Return the (X, Y) coordinate for the center point of the cell that contains the specified text.  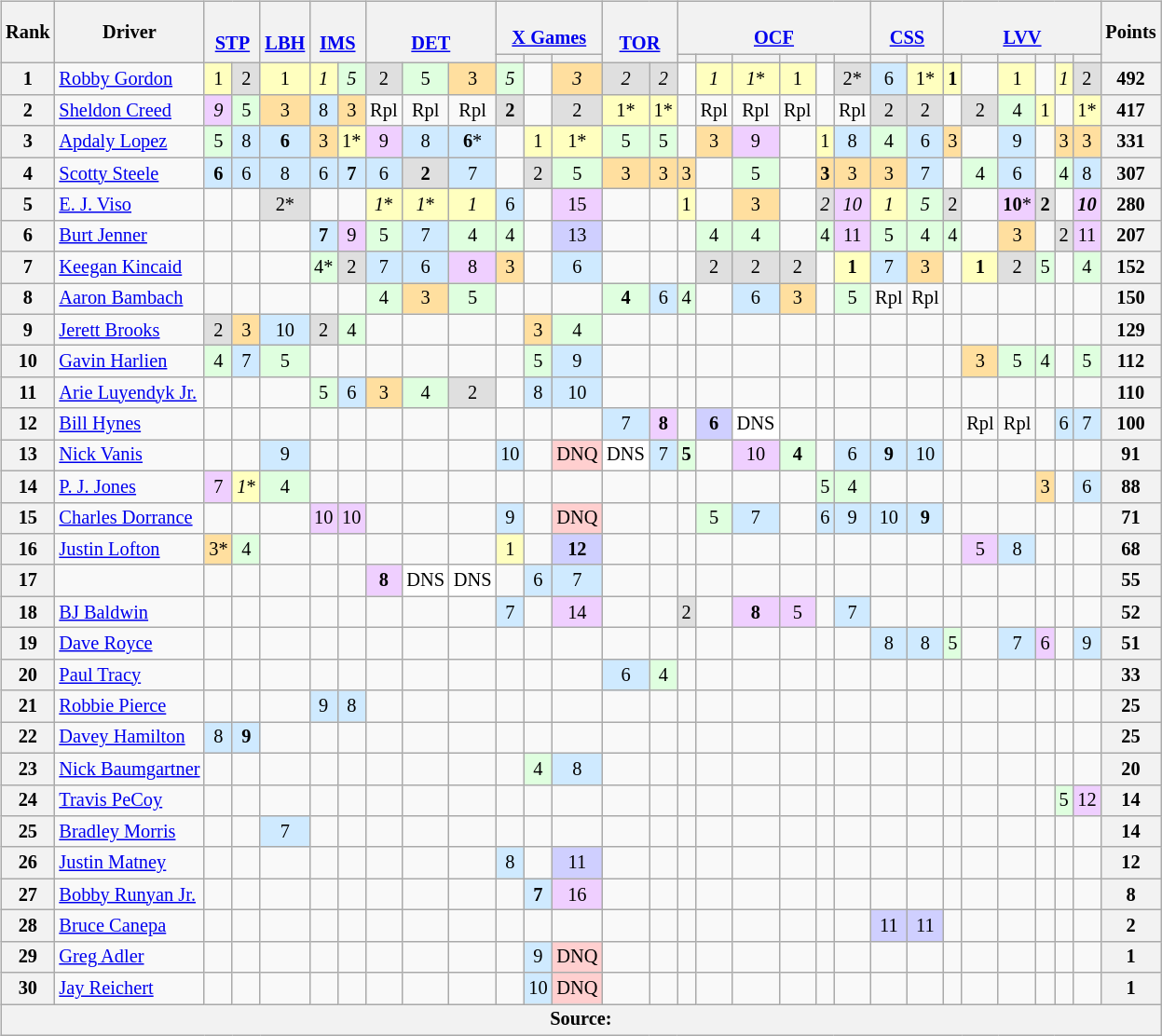
331 (1130, 142)
Sheldon Creed (130, 111)
LVV (1023, 28)
E. J. Viso (130, 205)
150 (1130, 299)
Robbie Pierce (130, 706)
22 (28, 738)
LBH (285, 32)
Apdaly Lopez (130, 142)
112 (1130, 361)
129 (1130, 330)
4* (323, 267)
17 (28, 580)
Points (1130, 32)
CSS (907, 28)
152 (1130, 267)
88 (1130, 486)
207 (1130, 236)
19 (28, 644)
24 (28, 800)
280 (1130, 205)
Bill Hynes (130, 424)
Aaron Bambach (130, 299)
Bradley Morris (130, 832)
71 (1130, 518)
Arie Luyendyk Jr. (130, 393)
Justin Matney (130, 863)
10* (1017, 205)
18 (28, 612)
33 (1130, 675)
Greg Adler (130, 957)
Davey Hamilton (130, 738)
Travis PeCoy (130, 800)
Keegan Kincaid (130, 267)
23 (28, 769)
28 (28, 926)
Scotty Steele (130, 173)
X Games (549, 28)
3* (218, 550)
STP (232, 32)
OCF (774, 28)
492 (1130, 79)
DET (431, 32)
Rank (28, 32)
100 (1130, 424)
Source: (581, 1020)
Robby Gordon (130, 79)
Jerett Brooks (130, 330)
68 (1130, 550)
91 (1130, 456)
IMS (337, 32)
Gavin Harlien (130, 361)
Paul Tracy (130, 675)
51 (1130, 644)
TOR (639, 32)
BJ Baldwin (130, 612)
110 (1130, 393)
26 (28, 863)
21 (28, 706)
Justin Lofton (130, 550)
30 (28, 988)
55 (1130, 580)
307 (1130, 173)
Jay Reichert (130, 988)
Burt Jenner (130, 236)
Nick Baumgartner (130, 769)
Charles Dorrance (130, 518)
Dave Royce (130, 644)
52 (1130, 612)
6* (472, 142)
Bobby Runyan Jr. (130, 894)
Nick Vanis (130, 456)
417 (1130, 111)
Driver (130, 32)
29 (28, 957)
Bruce Canepa (130, 926)
P. J. Jones (130, 486)
27 (28, 894)
